Identify which cell holds the provided text, then report its [X, Y] central coordinate. 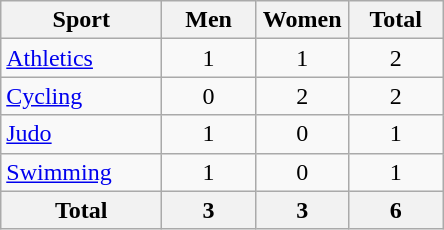
6 [396, 210]
Cycling [82, 96]
Men [209, 20]
Sport [82, 20]
Women [302, 20]
Athletics [82, 58]
Swimming [82, 172]
Judo [82, 134]
